Return the (x, y) coordinate for the center point of the cell that contains the specified text.  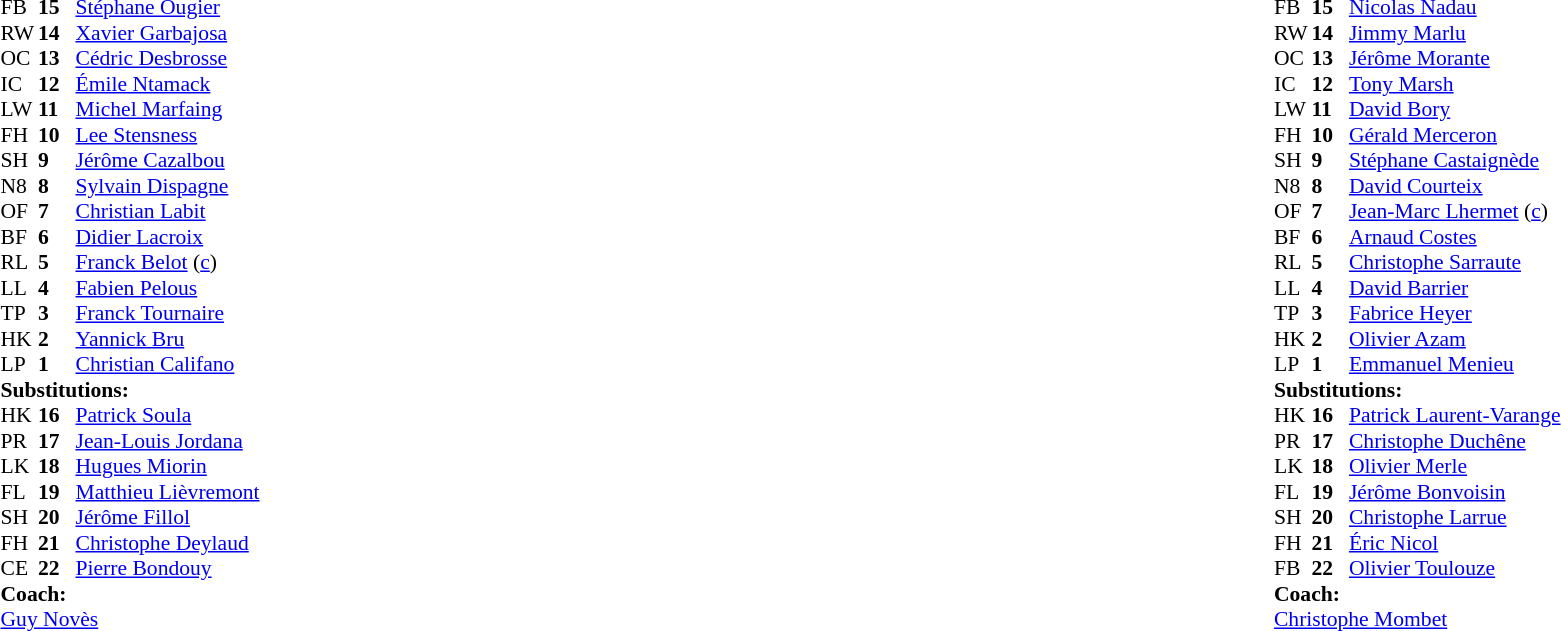
Olivier Toulouze (1455, 569)
Olivier Azam (1455, 339)
Sylvain Dispagne (168, 186)
Jérôme Bonvoisin (1455, 492)
Jérôme Morante (1455, 59)
Yannick Bru (168, 339)
David Courteix (1455, 186)
Gérald Merceron (1455, 135)
Christophe Sarraute (1455, 263)
Franck Belot (c) (168, 263)
David Bory (1455, 109)
Michel Marfaing (168, 109)
Fabrice Heyer (1455, 313)
Matthieu Lièvremont (168, 492)
Franck Tournaire (168, 313)
Jean-Louis Jordana (168, 441)
Arnaud Costes (1455, 237)
Jérôme Fillol (168, 517)
Emmanuel Menieu (1455, 365)
Christian Califano (168, 365)
Xavier Garbajosa (168, 33)
Éric Nicol (1455, 543)
Christian Labit (168, 211)
Fabien Pelous (168, 288)
Jean-Marc Lhermet (c) (1455, 211)
Patrick Laurent-Varange (1455, 415)
Tony Marsh (1455, 84)
FB (1293, 569)
Christophe Deylaud (168, 543)
Patrick Soula (168, 415)
Émile Ntamack (168, 84)
Olivier Merle (1455, 467)
Christophe Duchêne (1455, 441)
CE (19, 569)
Didier Lacroix (168, 237)
Stéphane Castaignède (1455, 161)
Christophe Larrue (1455, 517)
Pierre Bondouy (168, 569)
Jimmy Marlu (1455, 33)
David Barrier (1455, 288)
Jérôme Cazalbou (168, 161)
Hugues Miorin (168, 467)
Lee Stensness (168, 135)
Cédric Desbrosse (168, 59)
